Identify which cell holds the provided text, then report its [x, y] central coordinate. 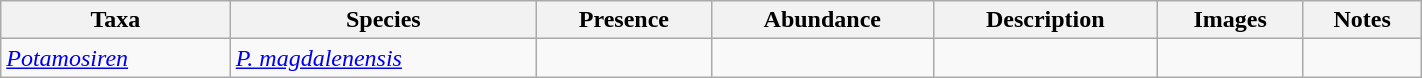
Potamosiren [116, 58]
Description [1045, 20]
P. magdalenensis [383, 58]
Notes [1362, 20]
Images [1230, 20]
Presence [624, 20]
Abundance [822, 20]
Species [383, 20]
Taxa [116, 20]
